Pinpoint the cell where the given text exists, returning its [x, y] midpoint coordinate. 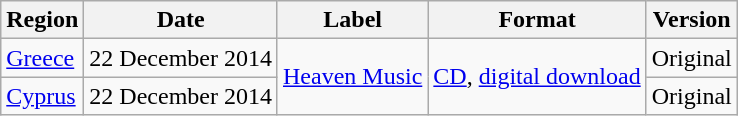
CD, digital download [537, 77]
Format [537, 20]
Date [181, 20]
Region [42, 20]
Label [352, 20]
Heaven Music [352, 77]
Version [692, 20]
Greece [42, 58]
Cyprus [42, 96]
